Find where the given text appears and provide that cell's center as [X, Y] coordinate. 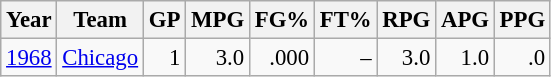
FG% [282, 20]
GP [164, 20]
PPG [522, 20]
– [346, 58]
.0 [522, 58]
.000 [282, 58]
APG [466, 20]
1968 [29, 58]
1.0 [466, 58]
MPG [218, 20]
RPG [406, 20]
FT% [346, 20]
Team [100, 20]
Year [29, 20]
1 [164, 58]
Chicago [100, 58]
